Determine the [x, y] coordinate at the center of the cell enclosing the given text.  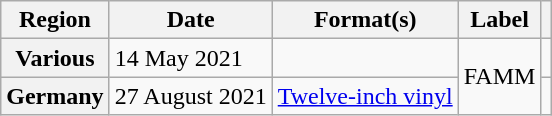
Germany [55, 96]
27 August 2021 [190, 96]
14 May 2021 [190, 58]
Date [190, 20]
Twelve-inch vinyl [365, 96]
Label [500, 20]
Region [55, 20]
Various [55, 58]
FAMM [500, 77]
Format(s) [365, 20]
